Output the [x, y] coordinate of the center of the cell containing the given text.  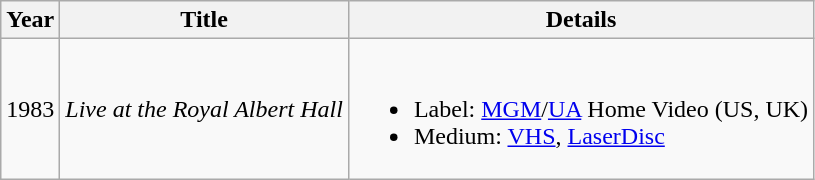
Title [204, 20]
Details [580, 20]
Live at the Royal Albert Hall [204, 109]
1983 [30, 109]
Year [30, 20]
Label: MGM/UA Home Video (US, UK)Medium: VHS, LaserDisc [580, 109]
